Detect which cell encompasses the target text, then output its [x, y] center coordinate. 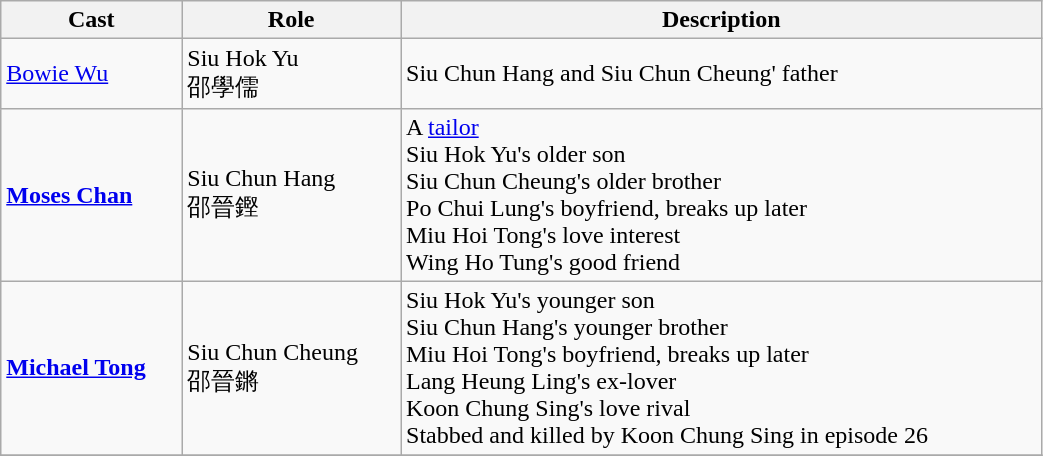
Bowie Wu [92, 74]
Description [721, 20]
Role [292, 20]
Siu Chun Cheung邵晉鏘 [292, 368]
Siu Hok Yu邵學儒 [292, 74]
Moses Chan [92, 194]
Siu Chun Hang and Siu Chun Cheung' father [721, 74]
Siu Chun Hang邵晉鏗 [292, 194]
Michael Tong [92, 368]
Cast [92, 20]
